Capture the cell that displays the provided text and extract its (X, Y) central coordinate. 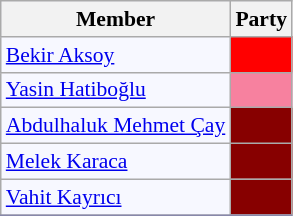
Yasin Hatiboğlu (116, 90)
Vahit Kayrıcı (116, 197)
Member (116, 19)
Melek Karaca (116, 162)
Bekir Aksoy (116, 55)
Party (261, 19)
Abdulhaluk Mehmet Çay (116, 126)
